Output the (x, y) coordinate of the center of the cell containing the given text.  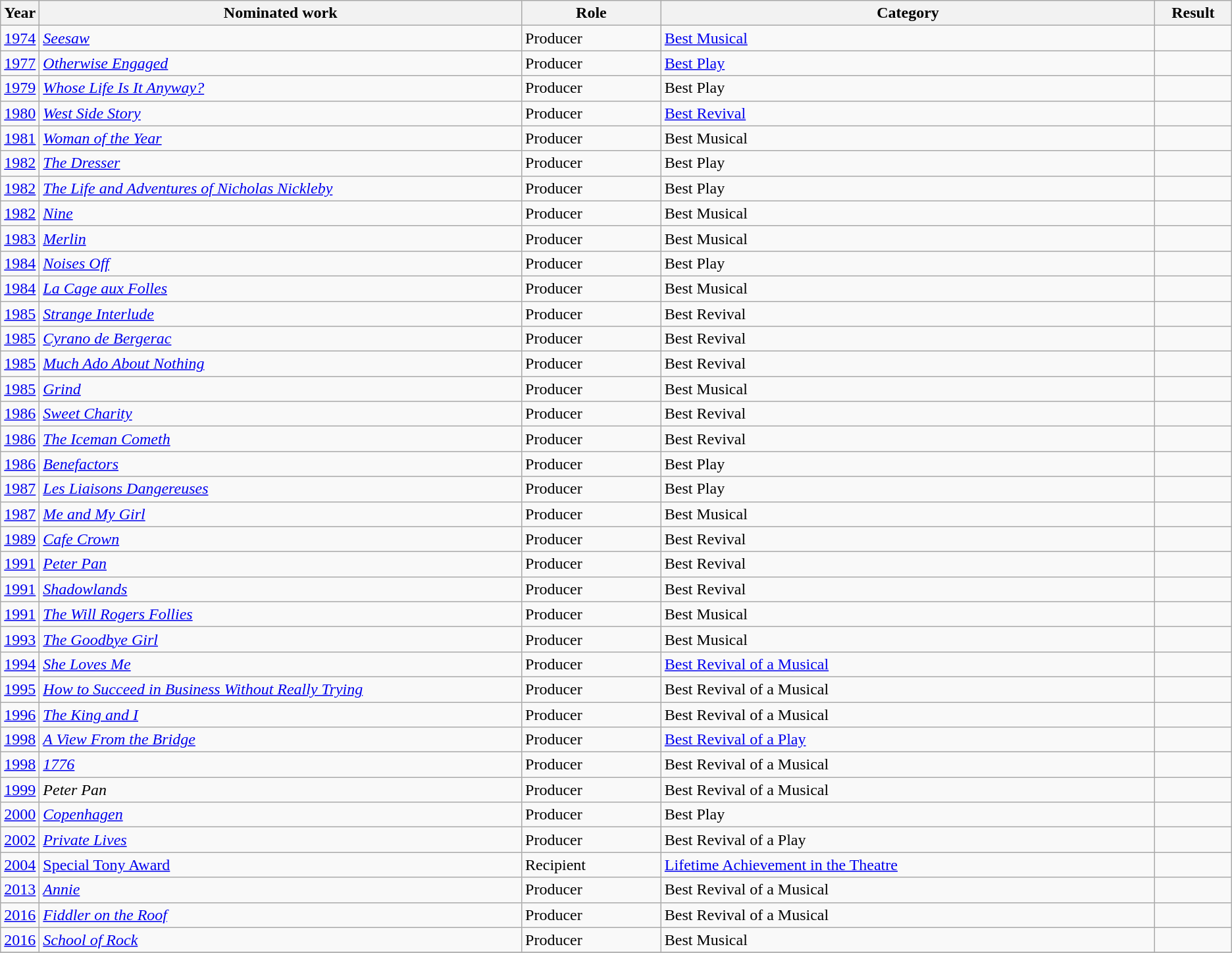
Lifetime Achievement in the Theatre (908, 865)
Sweet Charity (280, 414)
2000 (20, 815)
The Iceman Cometh (280, 439)
Les Liaisons Dangereuses (280, 489)
Shadowlands (280, 589)
The Life and Adventures of Nicholas Nickleby (280, 188)
1979 (20, 88)
The King and I (280, 714)
1993 (20, 639)
Grind (280, 389)
Private Lives (280, 840)
Role (592, 13)
La Cage aux Folles (280, 288)
2002 (20, 840)
Fiddler on the Roof (280, 915)
1989 (20, 539)
Cafe Crown (280, 539)
1980 (20, 113)
Special Tony Award (280, 865)
Result (1194, 13)
1994 (20, 664)
1977 (20, 63)
Recipient (592, 865)
2004 (20, 865)
Nine (280, 213)
Much Ado About Nothing (280, 364)
The Goodbye Girl (280, 639)
Copenhagen (280, 815)
1974 (20, 38)
Annie (280, 890)
Strange Interlude (280, 314)
Merlin (280, 238)
1999 (20, 790)
Otherwise Engaged (280, 63)
Woman of the Year (280, 138)
School of Rock (280, 940)
2013 (20, 890)
1996 (20, 714)
The Dresser (280, 163)
Seesaw (280, 38)
Nominated work (280, 13)
Benefactors (280, 464)
How to Succeed in Business Without Really Trying (280, 689)
A View From the Bridge (280, 740)
The Will Rogers Follies (280, 614)
Cyrano de Bergerac (280, 339)
West Side Story (280, 113)
1983 (20, 238)
Me and My Girl (280, 514)
Year (20, 13)
1981 (20, 138)
Category (908, 13)
Whose Life Is It Anyway? (280, 88)
1776 (280, 765)
She Loves Me (280, 664)
1995 (20, 689)
Noises Off (280, 263)
